Return [x, y] of the center of cell containing provided text 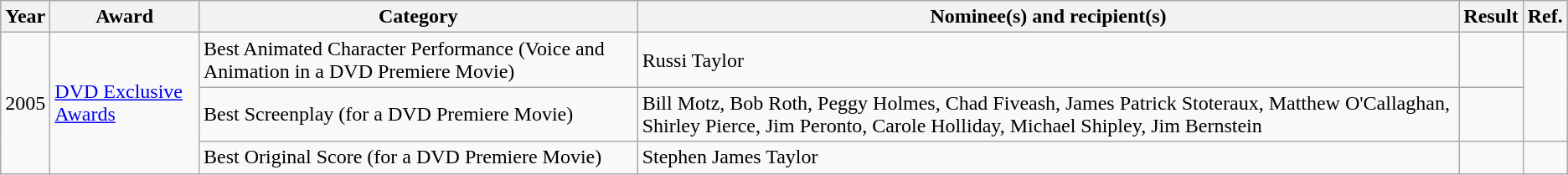
DVD Exclusive Awards [125, 103]
Ref. [1545, 17]
Category [418, 17]
Russi Taylor [1049, 60]
Best Screenplay (for a DVD Premiere Movie) [418, 114]
Result [1491, 17]
2005 [25, 103]
Year [25, 17]
Nominee(s) and recipient(s) [1049, 17]
Best Animated Character Performance (Voice and Animation in a DVD Premiere Movie) [418, 60]
Award [125, 17]
Best Original Score (for a DVD Premiere Movie) [418, 157]
Stephen James Taylor [1049, 157]
